Find where the given text appears and provide that cell's center as (X, Y) coordinate. 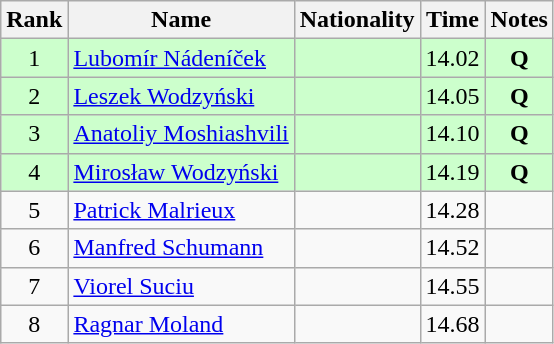
Time (452, 20)
7 (34, 286)
Mirosław Wodzyński (181, 172)
Manfred Schumann (181, 248)
14.28 (452, 210)
6 (34, 248)
14.19 (452, 172)
Anatoliy Moshiashvili (181, 134)
3 (34, 134)
Rank (34, 20)
1 (34, 58)
2 (34, 96)
14.10 (452, 134)
8 (34, 324)
4 (34, 172)
Ragnar Moland (181, 324)
Nationality (357, 20)
Name (181, 20)
14.55 (452, 286)
Notes (519, 20)
Lubomír Nádeníček (181, 58)
Patrick Malrieux (181, 210)
14.02 (452, 58)
Viorel Suciu (181, 286)
14.52 (452, 248)
14.05 (452, 96)
Leszek Wodzyński (181, 96)
14.68 (452, 324)
5 (34, 210)
